Identify which cell holds the provided text, then report its (x, y) central coordinate. 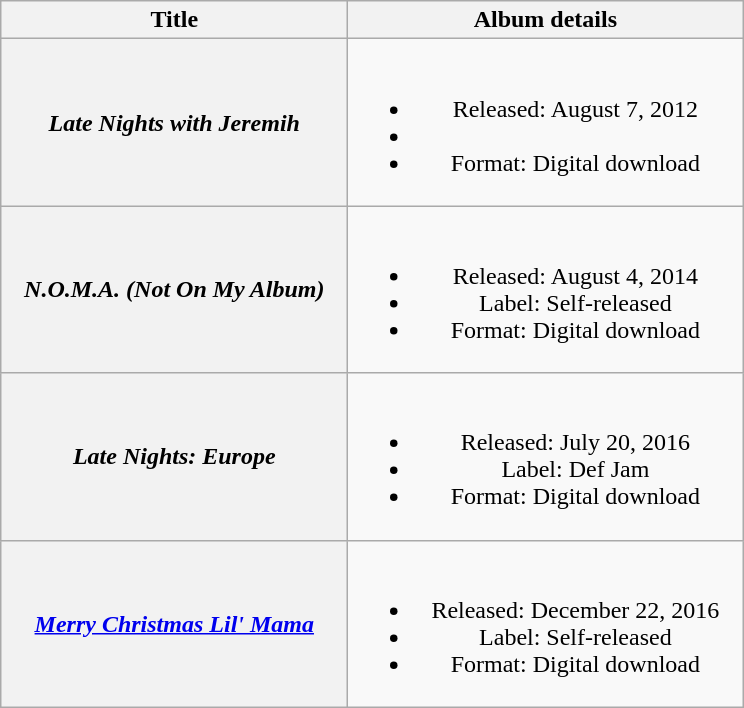
Title (174, 20)
Late Nights: Europe (174, 456)
Released: December 22, 2016Label: Self-releasedFormat: Digital download (546, 624)
Late Nights with Jeremih (174, 122)
Released: August 4, 2014Label: Self-releasedFormat: Digital download (546, 290)
Released: July 20, 2016Label: Def JamFormat: Digital download (546, 456)
Album details (546, 20)
Merry Christmas Lil' Mama (174, 624)
N.O.M.A. (Not On My Album) (174, 290)
Released: August 7, 2012Format: Digital download (546, 122)
